Capture the cell that displays the provided text and extract its (X, Y) central coordinate. 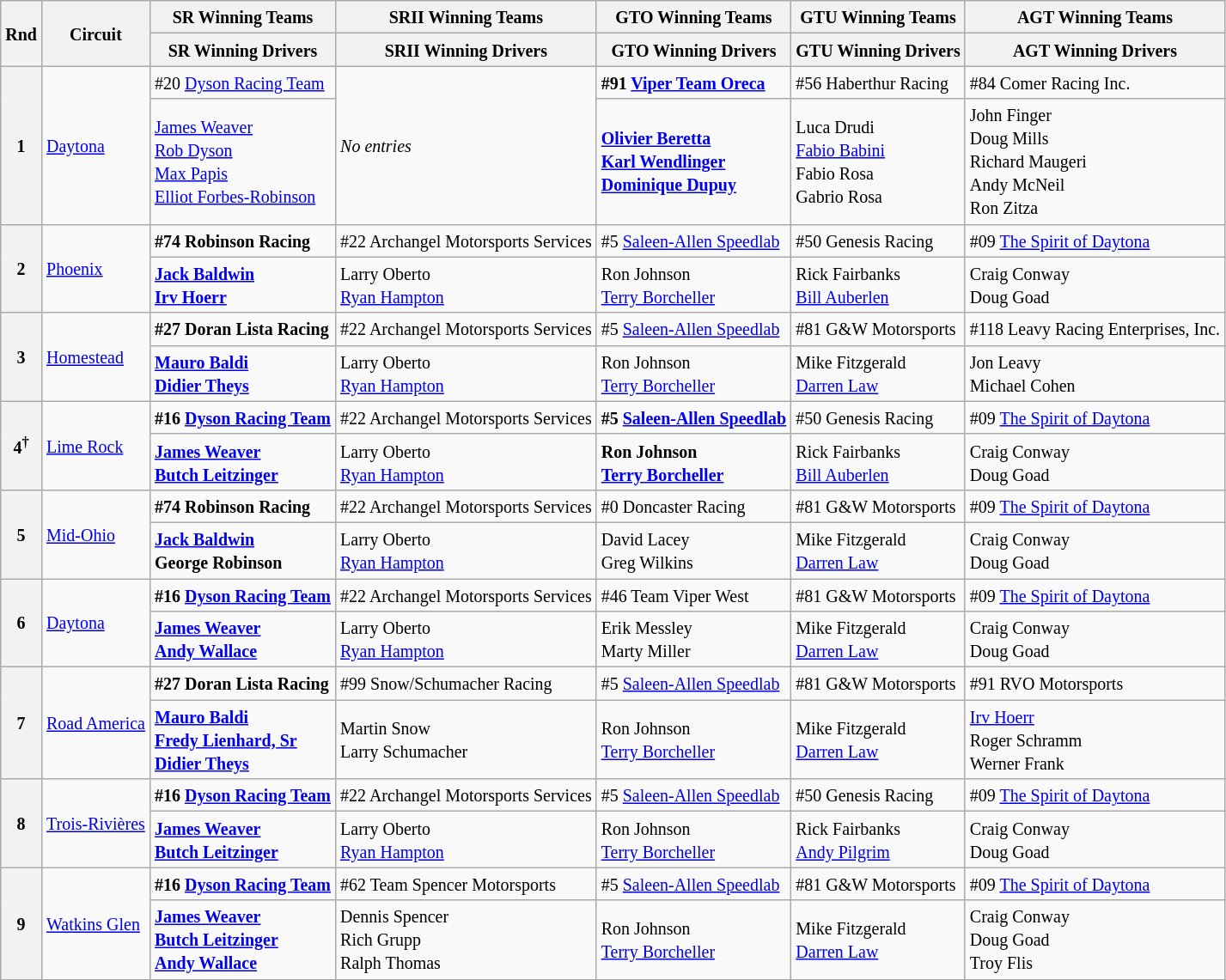
Jon Leavy Michael Cohen (1095, 373)
5 (21, 534)
#56 Haberthur Racing (878, 82)
7 (21, 723)
Mid-Ohio (95, 534)
Rnd (21, 33)
SR Winning Teams (242, 17)
#118 Leavy Racing Enterprises, Inc. (1095, 329)
Jack Baldwin George Robinson (242, 550)
Mauro Baldi Fredy Lienhard, Sr Didier Theys (242, 740)
6 (21, 624)
James Weaver Andy Wallace (242, 639)
Watkins Glen (95, 923)
2 (21, 268)
SRII Winning Drivers (467, 50)
#91 RVO Motorsports (1095, 684)
Lime Rock (95, 445)
James Weaver Butch Leitzinger Andy Wallace (242, 940)
Road America (95, 723)
#20 Dyson Racing Team (242, 82)
GTO Winning Drivers (694, 50)
Phoenix (95, 268)
Irv Hoerr Roger Schramm Werner Frank (1095, 740)
Martin Snow Larry Schumacher (467, 740)
Jack Baldwin Irv Hoerr (242, 285)
#84 Comer Racing Inc. (1095, 82)
1 (21, 145)
9 (21, 923)
AGT Winning Teams (1095, 17)
Mauro Baldi Didier Theys (242, 373)
Olivier Beretta Karl Wendlinger Dominique Dupuy (694, 161)
GTU Winning Teams (878, 17)
Craig Conway Doug Goad Troy Flis (1095, 940)
AGT Winning Drivers (1095, 50)
#99 Snow/Schumacher Racing (467, 684)
3 (21, 357)
John Finger Doug Mills Richard Maugeri Andy McNeil Ron Zitza (1095, 161)
Homestead (95, 357)
8 (21, 823)
4† (21, 445)
SRII Winning Teams (467, 17)
SR Winning Drivers (242, 50)
Circuit (95, 33)
GTO Winning Teams (694, 17)
Rick Fairbanks Andy Pilgrim (878, 840)
David Lacey Greg Wilkins (694, 550)
Trois-Rivières (95, 823)
James Weaver Rob Dyson Max Papis Elliot Forbes-Robinson (242, 161)
GTU Winning Drivers (878, 50)
No entries (467, 145)
#62 Team Spencer Motorsports (467, 884)
#91 Viper Team Oreca (694, 82)
Erik Messley Marty Miller (694, 639)
#46 Team Viper West (694, 595)
#0 Doncaster Racing (694, 506)
Luca Drudi Fabio Babini Fabio Rosa Gabrio Rosa (878, 161)
Dennis Spencer Rich Grupp Ralph Thomas (467, 940)
